Search for the cell housing the specified text and yield its [X, Y] center coordinate. 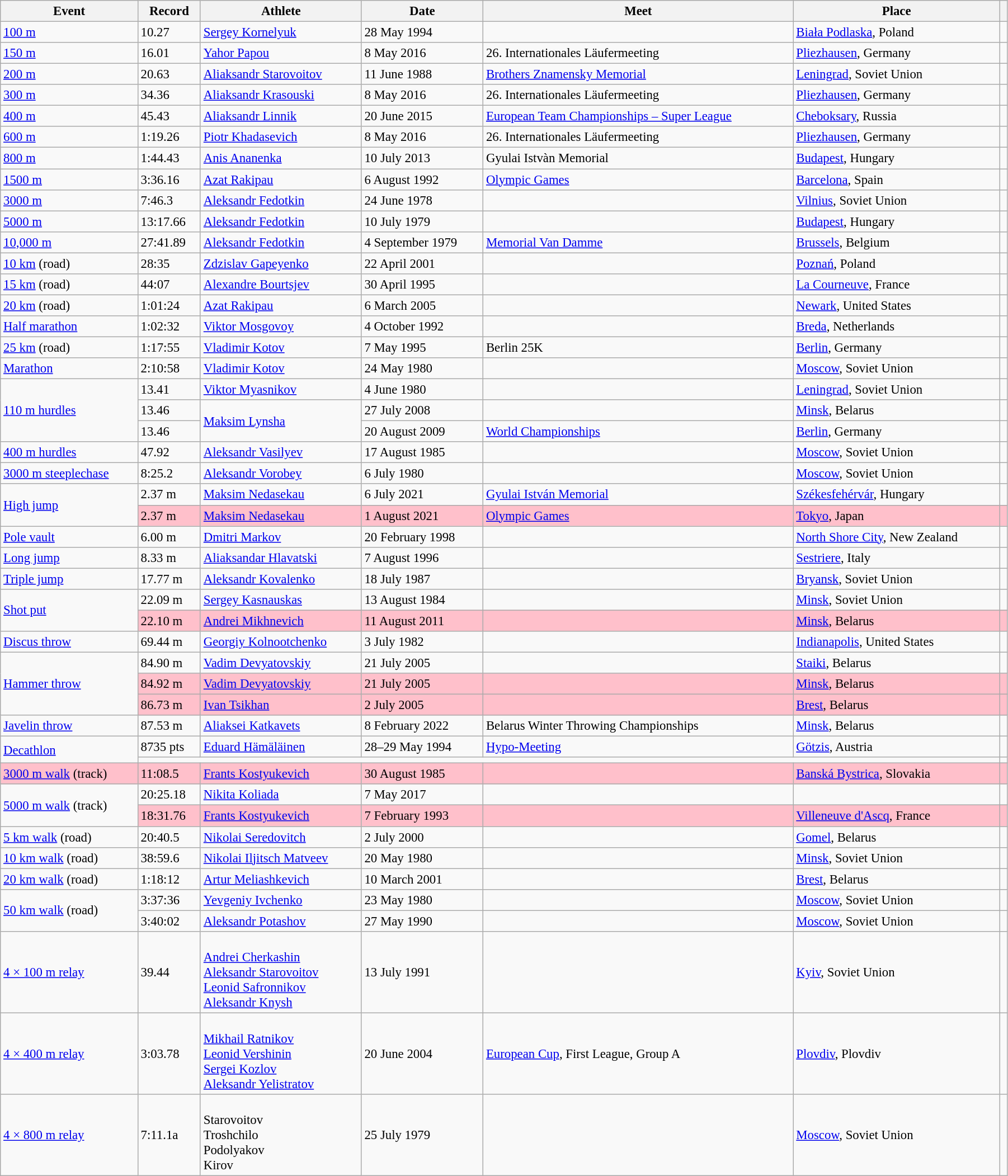
Viktor Mosgovoy [281, 327]
8.33 m [169, 558]
3000 m [69, 200]
Pole vault [69, 537]
100 m [69, 32]
3:36.16 [169, 180]
Alexandre Bourtsjev [281, 285]
High jump [69, 506]
Berlin 25K [638, 347]
Belarus Winter Throwing Championships [638, 726]
2:10:58 [169, 369]
Aleksandr Kovalenko [281, 579]
13.41 [169, 390]
22 April 2001 [422, 263]
4 June 1980 [422, 390]
Event [69, 11]
20 February 1998 [422, 537]
Götzis, Austria [896, 747]
Newark, United States [896, 305]
Meet [638, 11]
Place [896, 11]
7 May 2017 [422, 795]
600 m [69, 137]
6.00 m [169, 537]
22.09 m [169, 600]
13 August 1984 [422, 600]
1 August 2021 [422, 516]
11 June 1988 [422, 74]
44:07 [169, 285]
8735 pts [169, 747]
Aliaksandr Starovoitov [281, 74]
27:41.89 [169, 242]
Nikita Koliada [281, 795]
7 February 1993 [422, 816]
800 m [69, 158]
25 km (road) [69, 347]
28 May 1994 [422, 32]
Brussels, Belgium [896, 242]
Kyiv, Soviet Union [896, 972]
World Championships [638, 432]
2 July 2005 [422, 705]
1:44.43 [169, 158]
Discus throw [69, 642]
4 × 100 m relay [69, 972]
69.44 m [169, 642]
Aleksandr Vorobey [281, 474]
Viktor Myasnikov [281, 390]
400 m [69, 116]
10.27 [169, 32]
Anis Ananenka [281, 158]
North Shore City, New Zealand [896, 537]
20.63 [169, 74]
Georgiy Kolnootchenko [281, 642]
3:40:02 [169, 921]
Sestriere, Italy [896, 558]
10 km walk (road) [69, 858]
Banská Bystrica, Slovakia [896, 774]
22.10 m [169, 621]
Zdzislav Gapeyenko [281, 263]
11:08.5 [169, 774]
Javelin throw [69, 726]
Yahor Papou [281, 53]
Athlete [281, 11]
17.77 m [169, 579]
20 km (road) [69, 305]
European Team Championships – Super League [638, 116]
Mikhail RatnikovLeonid VershininSergei KozlovAleksandr Yelistratov [281, 1054]
4 September 1979 [422, 242]
8 February 2022 [422, 726]
6 March 2005 [422, 305]
50 km walk (road) [69, 910]
8:25.2 [169, 474]
1:01:24 [169, 305]
5000 m walk (track) [69, 805]
86.73 m [169, 705]
Aliaksei Katkavets [281, 726]
38:59.6 [169, 858]
La Courneuve, France [896, 285]
Brothers Znamensky Memorial [638, 74]
20 June 2015 [422, 116]
10 km (road) [69, 263]
Gyulai Istvàn Memorial [638, 158]
23 May 1980 [422, 900]
18 July 1987 [422, 579]
4 × 400 m relay [69, 1054]
5 km walk (road) [69, 837]
Biała Podlaska, Poland [896, 32]
10,000 m [69, 242]
Marathon [69, 369]
Villeneuve d'Ascq, France [896, 816]
27 July 2008 [422, 410]
20 June 2004 [422, 1054]
84.90 m [169, 663]
Andrei Mikhnevich [281, 621]
30 April 1995 [422, 285]
3:03.78 [169, 1054]
Indianapolis, United States [896, 642]
Maksim Lynsha [281, 421]
10 July 1979 [422, 221]
4 × 800 m relay [69, 1135]
Barcelona, Spain [896, 180]
25 July 1979 [422, 1135]
Sergey Kasnauskas [281, 600]
16.01 [169, 53]
6 July 2021 [422, 495]
300 m [69, 95]
3:37:36 [169, 900]
20:40.5 [169, 837]
Triple jump [69, 579]
Plovdiv, Plovdiv [896, 1054]
5000 m [69, 221]
Decathlon [69, 750]
1:17:55 [169, 347]
Aliaksandr Krasouski [281, 95]
Aliaksandar Hlavatski [281, 558]
Memorial Van Damme [638, 242]
24 June 1978 [422, 200]
Hammer throw [69, 683]
Long jump [69, 558]
2 July 2000 [422, 837]
20 km walk (road) [69, 879]
47.92 [169, 452]
20:25.18 [169, 795]
84.92 m [169, 684]
Nikolai Seredovitch [281, 837]
Andrei CherkashinAleksandr StarovoitovLeonid SafronnikovAleksandr Knysh [281, 972]
Gyulai István Memorial [638, 495]
Cheboksary, Russia [896, 116]
Vilnius, Soviet Union [896, 200]
Artur Meliashkevich [281, 879]
Staiki, Belarus [896, 663]
Breda, Netherlands [896, 327]
Yevgeniy Ivchenko [281, 900]
150 m [69, 53]
400 m hurdles [69, 452]
28–29 May 1994 [422, 747]
Aliaksandr Linnik [281, 116]
Piotr Khadasevich [281, 137]
15 km (road) [69, 285]
27 May 1990 [422, 921]
10 March 2001 [422, 879]
4 October 1992 [422, 327]
7:11.1a [169, 1135]
6 August 1992 [422, 180]
Bryansk, Soviet Union [896, 579]
20 May 1980 [422, 858]
11 August 2011 [422, 621]
Record [169, 11]
StarovoitovTroshchiloPodolyakovKirov [281, 1135]
Tokyo, Japan [896, 516]
13:17.66 [169, 221]
20 August 2009 [422, 432]
24 May 1980 [422, 369]
3000 m walk (track) [69, 774]
Dmitri Markov [281, 537]
6 July 1980 [422, 474]
10 July 2013 [422, 158]
1:18:12 [169, 879]
Hypo-Meeting [638, 747]
28:35 [169, 263]
1500 m [69, 180]
Half marathon [69, 327]
Aleksandr Vasilyev [281, 452]
Gomel, Belarus [896, 837]
Date [422, 11]
Székesfehérvár, Hungary [896, 495]
Nikolai Iljitsch Matveev [281, 858]
30 August 1985 [422, 774]
3000 m steeplechase [69, 474]
87.53 m [169, 726]
7:46.3 [169, 200]
18:31.76 [169, 816]
Shot put [69, 611]
3 July 1982 [422, 642]
110 m hurdles [69, 410]
European Cup, First League, Group A [638, 1054]
Sergey Kornelyuk [281, 32]
34.36 [169, 95]
45.43 [169, 116]
17 August 1985 [422, 452]
1:19.26 [169, 137]
Eduard Hämäläinen [281, 747]
1:02:32 [169, 327]
Ivan Tsikhan [281, 705]
7 May 1995 [422, 347]
7 August 1996 [422, 558]
Aleksandr Potashov [281, 921]
200 m [69, 74]
Poznań, Poland [896, 263]
39.44 [169, 972]
13 July 1991 [422, 972]
